Pinpoint the cell where the given text exists, returning its [X, Y] midpoint coordinate. 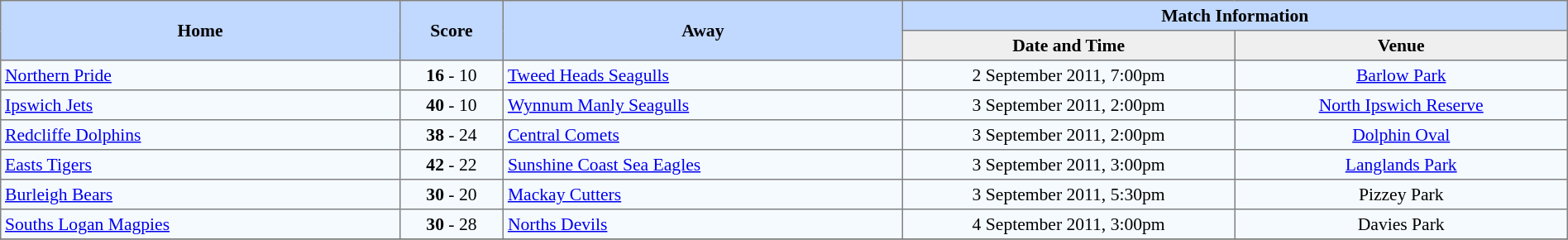
16 - 10 [452, 75]
38 - 24 [452, 135]
Northern Pride [200, 75]
30 - 20 [452, 194]
30 - 28 [452, 224]
Davies Park [1401, 224]
Match Information [1235, 16]
42 - 22 [452, 165]
Venue [1401, 46]
Central Comets [703, 135]
Home [200, 31]
Tweed Heads Seagulls [703, 75]
North Ipswich Reserve [1401, 105]
Dolphin Oval [1401, 135]
3 September 2011, 3:00pm [1068, 165]
Norths Devils [703, 224]
Barlow Park [1401, 75]
4 September 2011, 3:00pm [1068, 224]
Mackay Cutters [703, 194]
Souths Logan Magpies [200, 224]
Pizzey Park [1401, 194]
Wynnum Manly Seagulls [703, 105]
3 September 2011, 5:30pm [1068, 194]
Burleigh Bears [200, 194]
Score [452, 31]
Langlands Park [1401, 165]
40 - 10 [452, 105]
Away [703, 31]
Redcliffe Dolphins [200, 135]
Easts Tigers [200, 165]
Sunshine Coast Sea Eagles [703, 165]
Ipswich Jets [200, 105]
Date and Time [1068, 46]
2 September 2011, 7:00pm [1068, 75]
